Detect which cell encompasses the target text, then output its [X, Y] center coordinate. 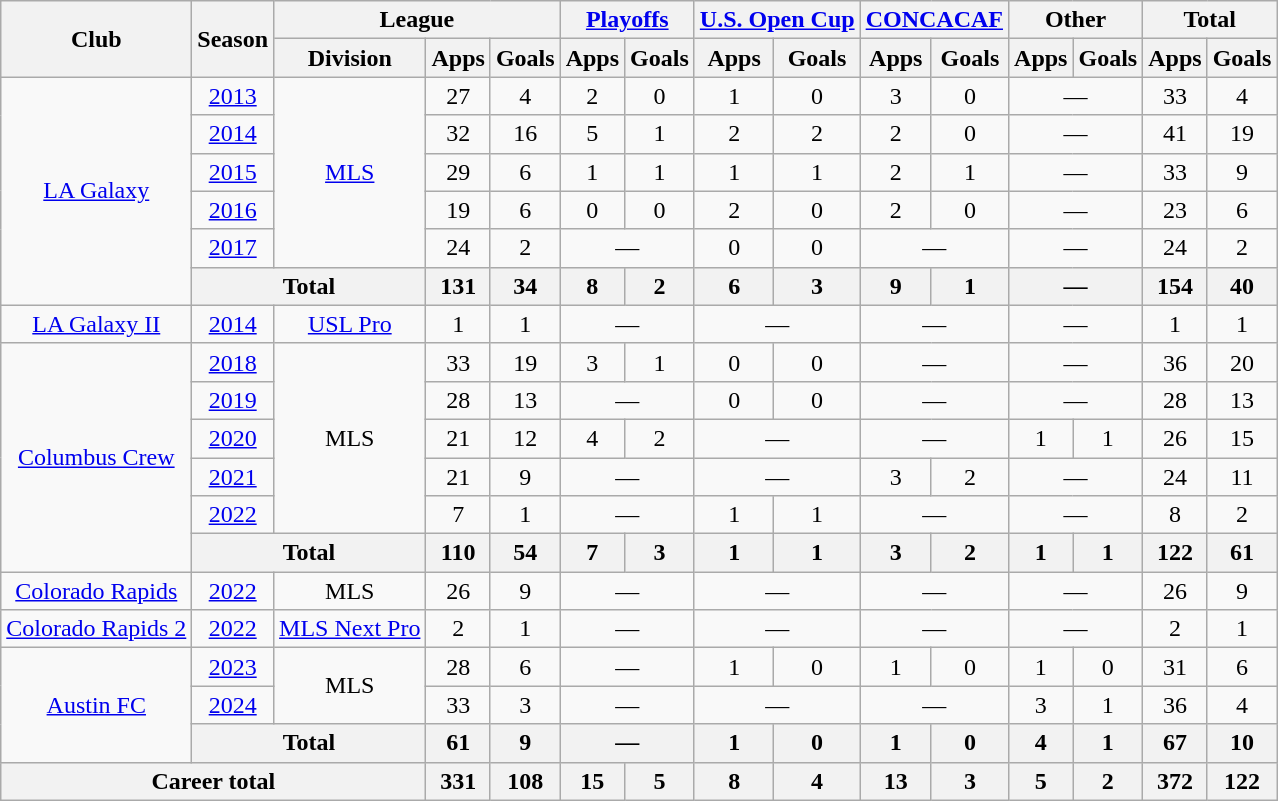
40 [1242, 286]
20 [1242, 362]
2017 [233, 248]
MLS Next Pro [350, 629]
131 [458, 286]
41 [1175, 134]
34 [525, 286]
Columbus Crew [96, 457]
U.S. Open Cup [777, 20]
2019 [233, 400]
2020 [233, 438]
Colorado Rapids [96, 591]
372 [1175, 781]
League [418, 20]
Division [350, 58]
2016 [233, 210]
Austin FC [96, 705]
110 [458, 553]
11 [1242, 477]
2023 [233, 667]
Club [96, 39]
2024 [233, 705]
32 [458, 134]
2018 [233, 362]
Playoffs [627, 20]
331 [458, 781]
54 [525, 553]
CONCACAF [934, 20]
108 [525, 781]
29 [458, 172]
2013 [233, 96]
Season [233, 39]
2015 [233, 172]
16 [525, 134]
Other [1076, 20]
10 [1242, 743]
12 [525, 438]
31 [1175, 667]
2021 [233, 477]
USL Pro [350, 324]
67 [1175, 743]
154 [1175, 286]
27 [458, 96]
LA Galaxy II [96, 324]
23 [1175, 210]
Career total [214, 781]
Colorado Rapids 2 [96, 629]
LA Galaxy [96, 191]
